Provide the (x, y) coordinate of the cell's center where the given text is located.  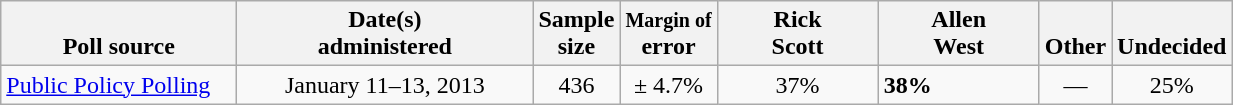
Poll source (119, 34)
38% (958, 85)
± 4.7% (668, 85)
RickScott (798, 34)
— (1075, 85)
January 11–13, 2013 (385, 85)
Margin oferror (668, 34)
Public Policy Polling (119, 85)
Other (1075, 34)
AllenWest (958, 34)
436 (576, 85)
Undecided (1172, 34)
Samplesize (576, 34)
25% (1172, 85)
37% (798, 85)
Date(s)administered (385, 34)
